Provide the [x, y] coordinate of the cell's center where the given text is located.  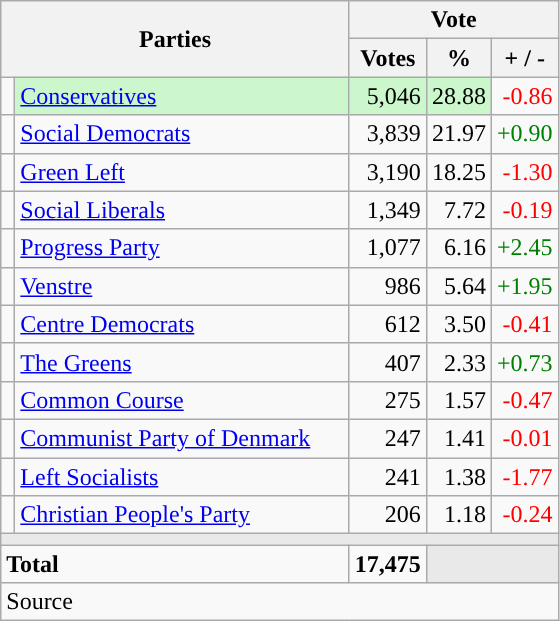
3.50 [458, 324]
Conservatives [182, 96]
-1.77 [524, 477]
1.18 [458, 515]
1,349 [388, 210]
28.88 [458, 96]
206 [388, 515]
-1.30 [524, 172]
7.72 [458, 210]
Total [176, 564]
Parties [176, 39]
Centre Democrats [182, 324]
5,046 [388, 96]
+0.73 [524, 362]
+0.90 [524, 134]
-0.19 [524, 210]
612 [388, 324]
1.38 [458, 477]
Christian People's Party [182, 515]
Progress Party [182, 248]
The Greens [182, 362]
% [458, 58]
+2.45 [524, 248]
3,839 [388, 134]
Vote [454, 20]
+ / - [524, 58]
21.97 [458, 134]
5.64 [458, 286]
Social Liberals [182, 210]
Venstre [182, 286]
Green Left [182, 172]
1.41 [458, 438]
17,475 [388, 564]
241 [388, 477]
3,190 [388, 172]
-0.01 [524, 438]
2.33 [458, 362]
-0.41 [524, 324]
407 [388, 362]
247 [388, 438]
Social Democrats [182, 134]
-0.24 [524, 515]
6.16 [458, 248]
275 [388, 400]
1,077 [388, 248]
1.57 [458, 400]
Communist Party of Denmark [182, 438]
Source [280, 602]
-0.86 [524, 96]
+1.95 [524, 286]
18.25 [458, 172]
-0.47 [524, 400]
Common Course [182, 400]
Left Socialists [182, 477]
Votes [388, 58]
986 [388, 286]
